Capture the cell that displays the provided text and extract its (x, y) central coordinate. 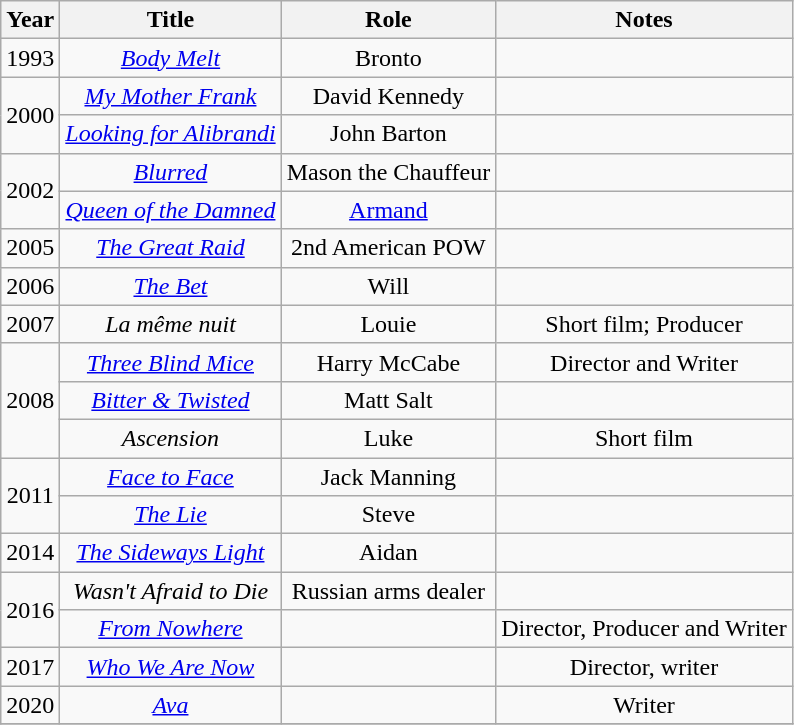
La même nuit (170, 324)
Blurred (170, 172)
2017 (30, 667)
Armand (388, 210)
Wasn't Afraid to Die (170, 591)
Body Melt (170, 58)
2005 (30, 248)
Aidan (388, 553)
Who We Are Now (170, 667)
Ava (170, 705)
Queen of the Damned (170, 210)
2008 (30, 400)
Will (388, 286)
Face to Face (170, 477)
Ascension (170, 438)
2020 (30, 705)
The Bet (170, 286)
John Barton (388, 134)
2006 (30, 286)
Director, writer (644, 667)
Luke (388, 438)
Jack Manning (388, 477)
The Great Raid (170, 248)
The Lie (170, 515)
Writer (644, 705)
2000 (30, 115)
2016 (30, 610)
2002 (30, 191)
Director and Writer (644, 362)
2007 (30, 324)
Russian arms dealer (388, 591)
Steve (388, 515)
Role (388, 20)
Title (170, 20)
My Mother Frank (170, 96)
Matt Salt (388, 400)
2011 (30, 496)
Looking for Alibrandi (170, 134)
2014 (30, 553)
1993 (30, 58)
David Kennedy (388, 96)
2nd American POW (388, 248)
Three Blind Mice (170, 362)
The Sideways Light (170, 553)
Notes (644, 20)
From Nowhere (170, 629)
Year (30, 20)
Bronto (388, 58)
Harry McCabe (388, 362)
Mason the Chauffeur (388, 172)
Short film; Producer (644, 324)
Bitter & Twisted (170, 400)
Louie (388, 324)
Short film (644, 438)
Director, Producer and Writer (644, 629)
